Extract the [x, y] coordinate from the center of the cell holding the provided text.  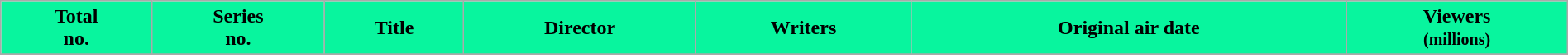
Writers [804, 28]
Director [580, 28]
Original air date [1129, 28]
Seriesno. [238, 28]
Viewers(millions) [1457, 28]
Totalno. [76, 28]
Title [394, 28]
